Return the (X, Y) coordinate for the center point of the cell that contains the specified text.  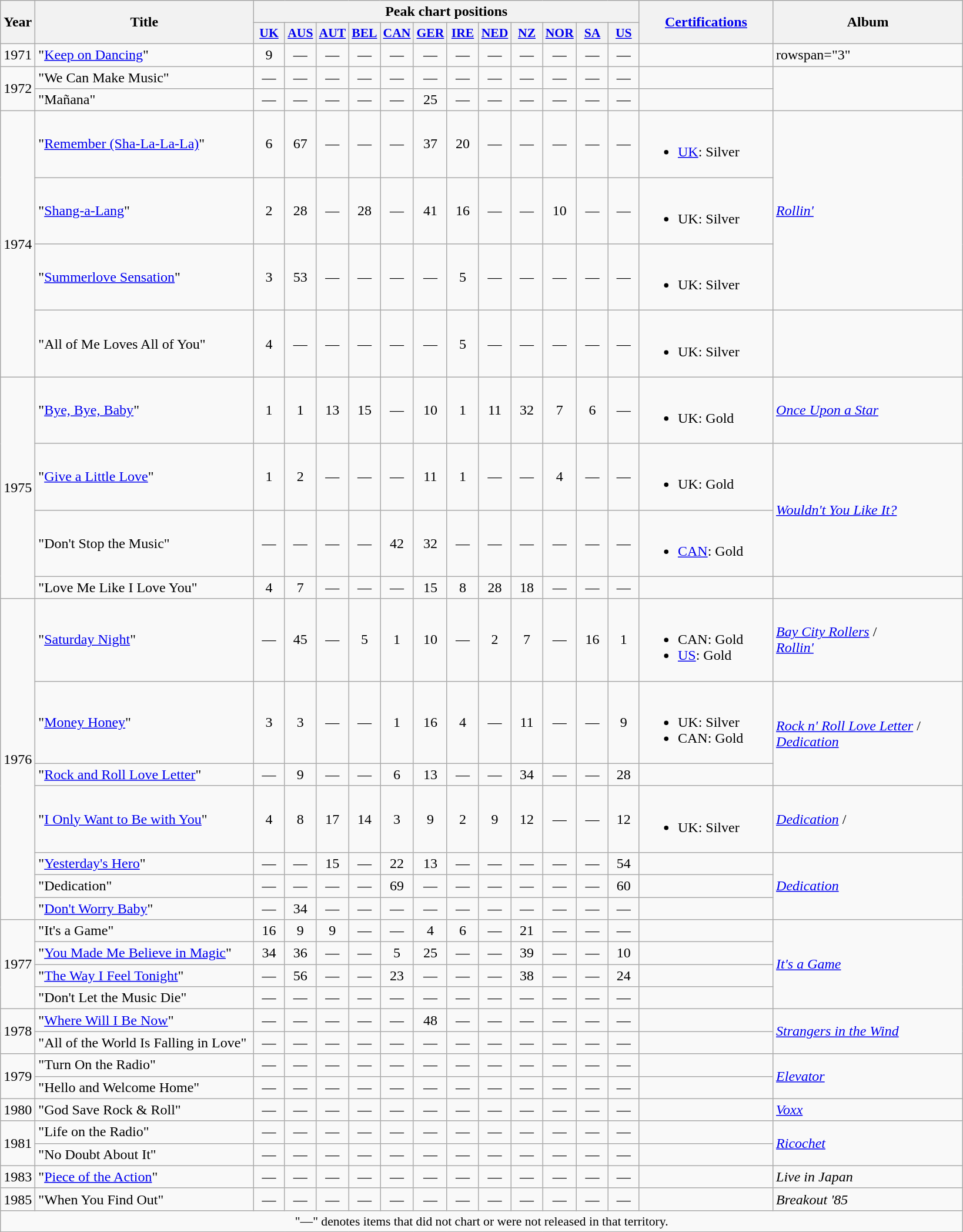
Live in Japan (868, 1177)
US (623, 34)
Certifications (705, 22)
Voxx (868, 1110)
Year (18, 22)
"Life on the Radio" (145, 1132)
14 (365, 819)
"Dedication" (145, 886)
"Shang-a-Lang" (145, 211)
"Don't Worry Baby" (145, 909)
Once Upon a Star (868, 410)
"All of Me Loves All of You" (145, 343)
53 (300, 278)
69 (397, 886)
Dedication / (868, 819)
"Don't Stop the Music" (145, 543)
1974 (18, 244)
"All of the World Is Falling in Love" (145, 1043)
"Remember (Sha-La-La-La)" (145, 145)
67 (300, 145)
CAN: GoldUS: Gold (705, 640)
1983 (18, 1177)
Elevator (868, 1076)
"Bye, Bye, Baby" (145, 410)
"Don't Let the Music Die" (145, 998)
"You Made Me Believe in Magic" (145, 953)
"Where Will I Be Now" (145, 1020)
"Yesterday's Hero" (145, 863)
42 (397, 543)
"Turn On the Radio" (145, 1065)
54 (623, 863)
"No Doubt About It" (145, 1154)
56 (300, 976)
"God Save Rock & Roll" (145, 1110)
Breakout '85 (868, 1199)
"Piece of the Action" (145, 1177)
1975 (18, 488)
"When You Find Out" (145, 1199)
17 (333, 819)
"Money Honey" (145, 722)
39 (527, 953)
37 (430, 145)
38 (527, 976)
41 (430, 211)
Bay City Rollers / Rollin' (868, 640)
1972 (18, 88)
Peak chart positions (447, 12)
20 (462, 145)
It's a Game (868, 964)
AUT (333, 34)
"—" denotes items that did not chart or were not released in that territory. (482, 1221)
"Saturday Night" (145, 640)
"Love Me Like I Love You" (145, 587)
18 (527, 587)
Dedication (868, 886)
NZ (527, 34)
"Rock and Roll Love Letter" (145, 774)
IRE (462, 34)
Ricochet (868, 1143)
SA (593, 34)
1979 (18, 1076)
Strangers in the Wind (868, 1031)
rowspan="3" (868, 55)
"We Can Make Music" (145, 77)
UK: SilverCAN: Gold (705, 722)
45 (300, 640)
CAN: Gold (705, 543)
Rock n' Roll Love Letter /Dedication (868, 733)
"The Way I Feel Tonight" (145, 976)
21 (527, 931)
22 (397, 863)
AUS (300, 34)
CAN (397, 34)
1980 (18, 1110)
Wouldn't You Like It? (868, 510)
"Mañana" (145, 100)
24 (623, 976)
1977 (18, 964)
1971 (18, 55)
"Summerlove Sensation" (145, 278)
1976 (18, 759)
36 (300, 953)
1978 (18, 1031)
1981 (18, 1143)
"Give a Little Love" (145, 476)
48 (430, 1020)
Album (868, 22)
"Hello and Welcome Home" (145, 1087)
"It's a Game" (145, 931)
GER (430, 34)
NOR (560, 34)
"I Only Want to Be with You" (145, 819)
1985 (18, 1199)
Rollin' (868, 211)
BEL (365, 34)
23 (397, 976)
UK (269, 34)
60 (623, 886)
Title (145, 22)
NED (495, 34)
"Keep on Dancing" (145, 55)
